Locate the cell with the specified text and output its (X, Y) center coordinate. 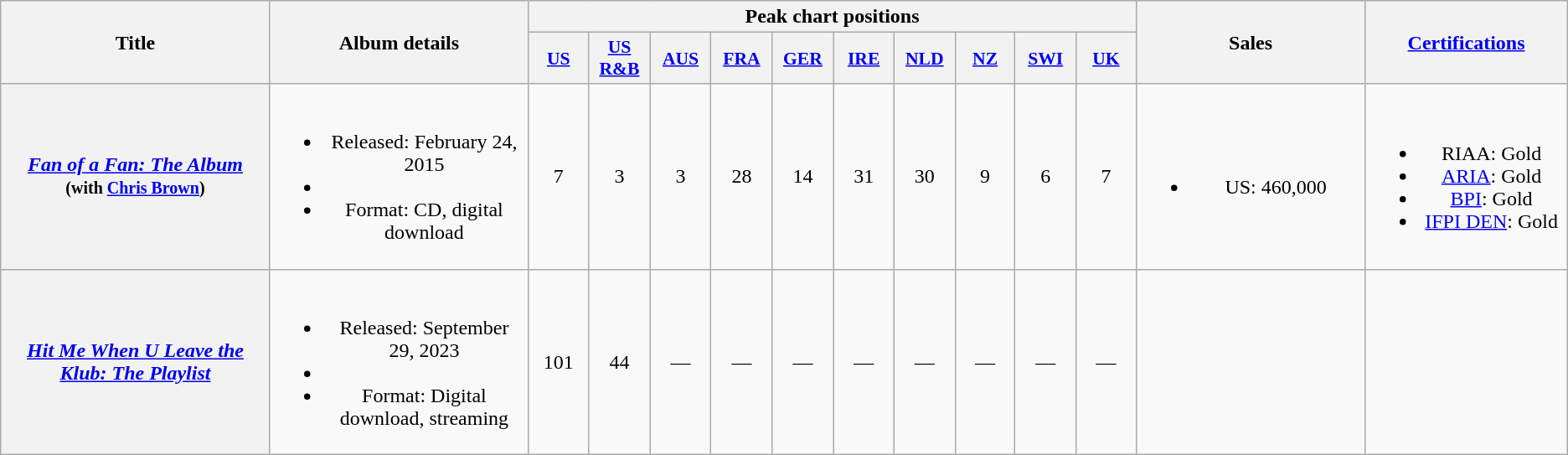
28 (742, 176)
30 (925, 176)
Sales (1251, 42)
Hit Me When U Leave the Klub: The Playlist (136, 362)
NLD (925, 59)
US R&B (620, 59)
9 (985, 176)
14 (802, 176)
Album details (399, 42)
UK (1106, 59)
US: 460,000 (1251, 176)
6 (1045, 176)
44 (620, 362)
31 (864, 176)
101 (559, 362)
NZ (985, 59)
Fan of a Fan: The Album(with Chris Brown) (136, 176)
Peak chart positions (833, 17)
Certifications (1466, 42)
IRE (864, 59)
US (559, 59)
Title (136, 42)
RIAA: GoldARIA: GoldBPI: GoldIFPI DEN: Gold (1466, 176)
Released: September 29, 2023Format: Digital download, streaming (399, 362)
Released: February 24, 2015Format: CD, digital download (399, 176)
GER (802, 59)
AUS (680, 59)
SWI (1045, 59)
FRA (742, 59)
